Pinpoint the cell where the given text exists, returning its [X, Y] midpoint coordinate. 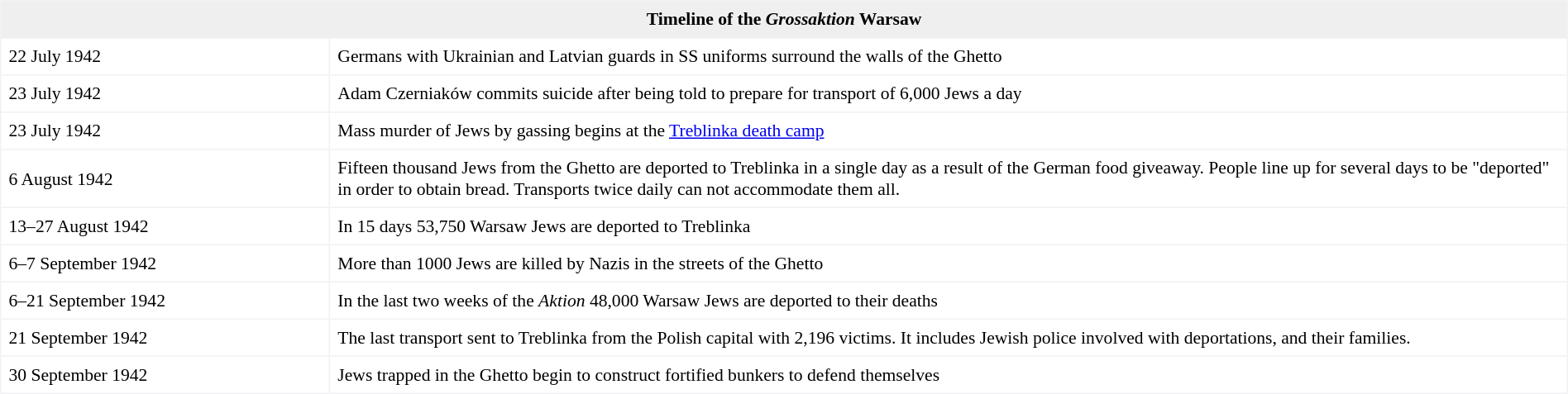
Timeline of the Grossaktion Warsaw [784, 20]
Adam Czerniaków commits suicide after being told to prepare for transport of 6,000 Jews a day [949, 94]
In the last two weeks of the Aktion 48,000 Warsaw Jews are deported to their deaths [949, 301]
30 September 1942 [165, 375]
6–7 September 1942 [165, 263]
6 August 1942 [165, 178]
Mass murder of Jews by gassing begins at the Treblinka death camp [949, 131]
21 September 1942 [165, 337]
Jews trapped in the Ghetto begin to construct fortified bunkers to defend themselves [949, 375]
Germans with Ukrainian and Latvian guards in SS uniforms surround the walls of the Ghetto [949, 56]
6–21 September 1942 [165, 301]
In 15 days 53,750 Warsaw Jews are deported to Treblinka [949, 226]
More than 1000 Jews are killed by Nazis in the streets of the Ghetto [949, 263]
22 July 1942 [165, 56]
13–27 August 1942 [165, 226]
